From the cell containing the given text, extract its center point as [x, y] coordinate. 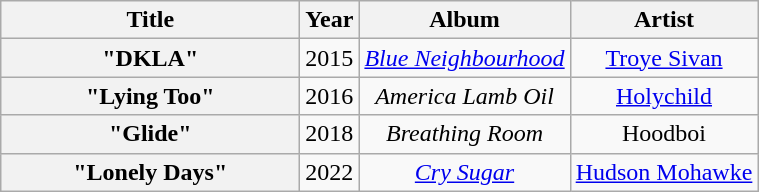
"DKLA" [150, 58]
Holychild [664, 96]
Hudson Mohawke [664, 172]
Title [150, 20]
Hoodboi [664, 134]
America Lamb Oil [464, 96]
2022 [330, 172]
Cry Sugar [464, 172]
2015 [330, 58]
Troye Sivan [664, 58]
Artist [664, 20]
"Lying Too" [150, 96]
"Lonely Days" [150, 172]
Album [464, 20]
Year [330, 20]
Blue Neighbourhood [464, 58]
2016 [330, 96]
Breathing Room [464, 134]
"Glide" [150, 134]
2018 [330, 134]
